Provide the (X, Y) coordinate of the cell's center where the given text is located.  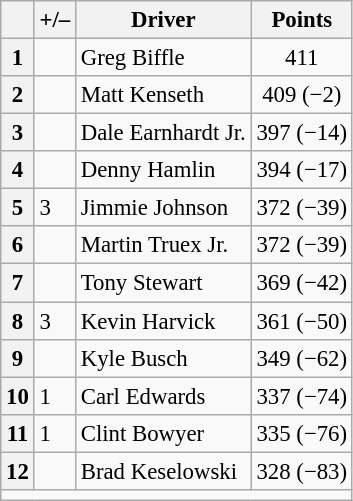
349 (−62) (302, 358)
Matt Kenseth (163, 95)
Tony Stewart (163, 283)
Driver (163, 20)
10 (18, 396)
Brad Keselowski (163, 471)
328 (−83) (302, 471)
12 (18, 471)
397 (−14) (302, 133)
369 (−42) (302, 283)
Clint Bowyer (163, 433)
411 (302, 58)
Denny Hamlin (163, 170)
Dale Earnhardt Jr. (163, 133)
9 (18, 358)
5 (18, 208)
Kyle Busch (163, 358)
Points (302, 20)
Jimmie Johnson (163, 208)
394 (−17) (302, 170)
2 (18, 95)
8 (18, 321)
7 (18, 283)
337 (−74) (302, 396)
361 (−50) (302, 321)
Greg Biffle (163, 58)
335 (−76) (302, 433)
+/– (54, 20)
4 (18, 170)
409 (−2) (302, 95)
Martin Truex Jr. (163, 245)
Kevin Harvick (163, 321)
11 (18, 433)
Carl Edwards (163, 396)
6 (18, 245)
